Search for the cell housing the specified text and yield its [X, Y] center coordinate. 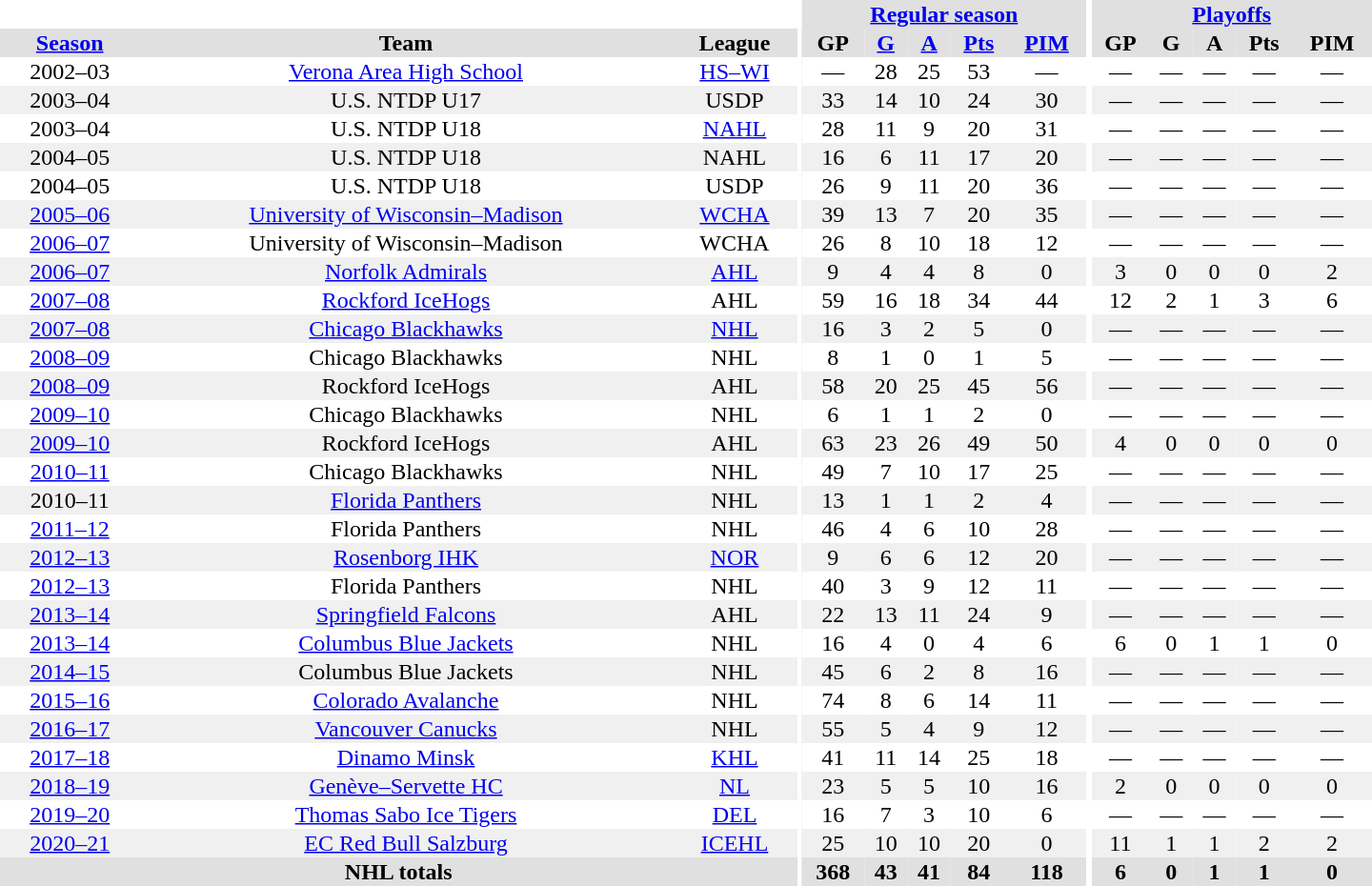
36 [1047, 186]
2011–12 [70, 529]
Playoffs [1231, 14]
DEL [736, 815]
35 [1047, 214]
HS–WI [736, 71]
44 [1047, 300]
Dinamo Minsk [406, 757]
2020–21 [70, 843]
50 [1047, 443]
2005–06 [70, 214]
43 [886, 872]
53 [979, 71]
Genève–Servette HC [406, 786]
U.S. NTDP U17 [406, 100]
2002–03 [70, 71]
Norfolk Admirals [406, 272]
34 [979, 300]
2019–20 [70, 815]
2017–18 [70, 757]
84 [979, 872]
Springfield Falcons [406, 614]
ICEHL [736, 843]
NL [736, 786]
Verona Area High School [406, 71]
Team [406, 43]
EC Red Bull Salzburg [406, 843]
40 [833, 586]
46 [833, 529]
KHL [736, 757]
30 [1047, 100]
Thomas Sabo Ice Tigers [406, 815]
118 [1047, 872]
Colorado Avalanche [406, 700]
58 [833, 386]
2018–19 [70, 786]
31 [1047, 129]
56 [1047, 386]
74 [833, 700]
Rosenborg IHK [406, 557]
2015–16 [70, 700]
Season [70, 43]
63 [833, 443]
Regular season [943, 14]
NOR [736, 557]
NHL totals [398, 872]
Vancouver Canucks [406, 729]
2016–17 [70, 729]
33 [833, 100]
368 [833, 872]
22 [833, 614]
39 [833, 214]
2014–15 [70, 672]
59 [833, 300]
55 [833, 729]
League [736, 43]
